Determine the [X, Y] coordinate at the center of the cell enclosing the given text.  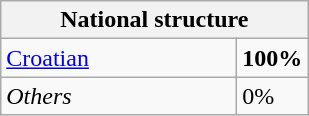
Others [119, 96]
100% [272, 58]
0% [272, 96]
Croatian [119, 58]
National structure [154, 20]
